Output the (x, y) coordinate of the center of the cell containing the given text.  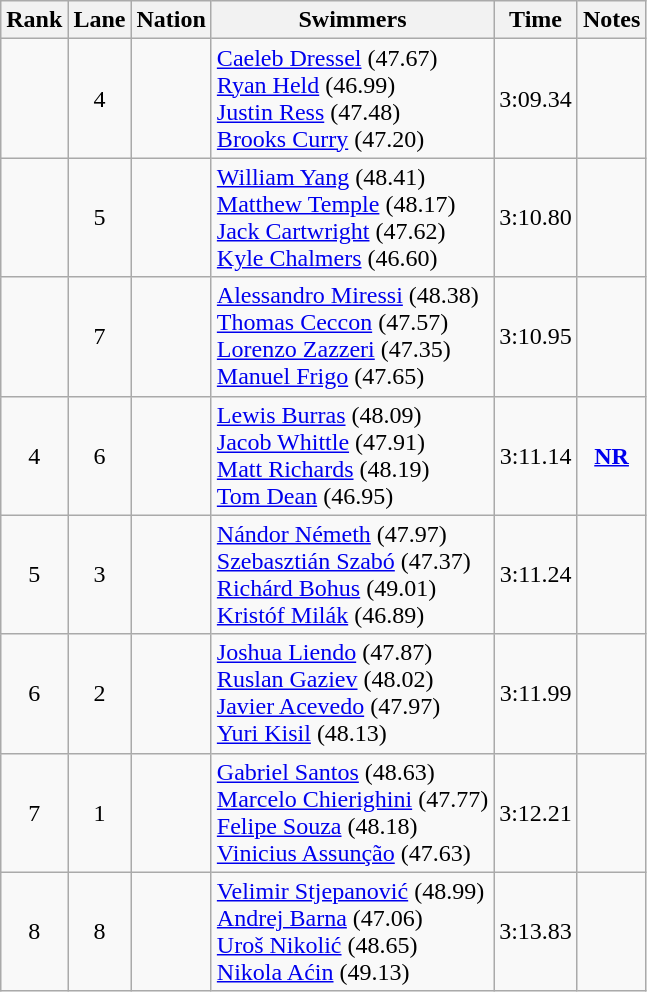
William Yang (48.41)Matthew Temple (48.17)Jack Cartwright (47.62)Kyle Chalmers (46.60) (352, 218)
Lane (100, 20)
3:11.14 (536, 456)
3:11.99 (536, 694)
3:09.34 (536, 98)
Gabriel Santos (48.63)Marcelo Chierighini (47.77)Felipe Souza (48.18)Vinicius Assunção (47.63) (352, 812)
Velimir Stjepanović (48.99)Andrej Barna (47.06)Uroš Nikolić (48.65)Nikola Aćin (49.13) (352, 932)
3 (100, 574)
NR (611, 456)
3:11.24 (536, 574)
Alessandro Miressi (48.38)Thomas Ceccon (47.57)Lorenzo Zazzeri (47.35)Manuel Frigo (47.65) (352, 336)
Nation (171, 20)
3:10.80 (536, 218)
2 (100, 694)
Notes (611, 20)
1 (100, 812)
3:10.95 (536, 336)
3:13.83 (536, 932)
Caeleb Dressel (47.67)Ryan Held (46.99)Justin Ress (47.48)Brooks Curry (47.20) (352, 98)
Time (536, 20)
3:12.21 (536, 812)
Joshua Liendo (47.87)Ruslan Gaziev (48.02)Javier Acevedo (47.97)Yuri Kisil (48.13) (352, 694)
Lewis Burras (48.09)Jacob Whittle (47.91)Matt Richards (48.19)Tom Dean (46.95) (352, 456)
Nándor Németh (47.97)Szebasztián Szabó (47.37)Richárd Bohus (49.01)Kristóf Milák (46.89) (352, 574)
Rank (34, 20)
Swimmers (352, 20)
